Return (x, y) of the center of cell containing provided text 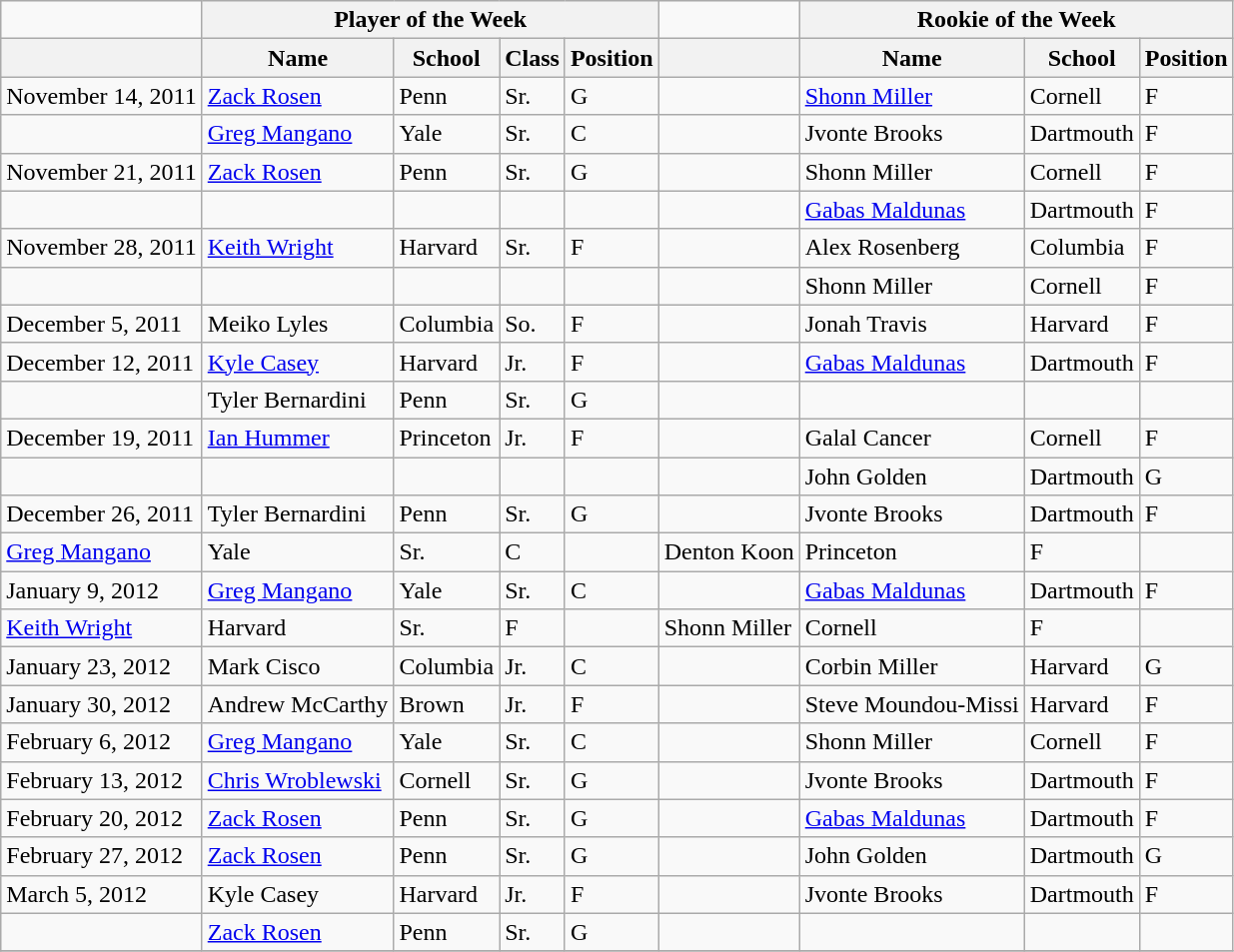
Rookie of the Week (1016, 20)
January 23, 2012 (102, 666)
Meiko Lyles (298, 324)
November 14, 2011 (102, 96)
Steve Moundou-Missi (911, 704)
January 9, 2012 (102, 590)
November 21, 2011 (102, 172)
January 30, 2012 (102, 704)
Mark Cisco (298, 666)
December 12, 2011 (102, 362)
February 20, 2012 (102, 818)
Denton Koon (729, 552)
Alex Rosenberg (911, 248)
Ian Hummer (298, 438)
February 6, 2012 (102, 742)
Galal Cancer (911, 438)
Corbin Miller (911, 666)
November 28, 2011 (102, 248)
December 26, 2011 (102, 514)
Jonah Travis (911, 324)
Class (533, 58)
March 5, 2012 (102, 894)
Player of the Week (430, 20)
Chris Wroblewski (298, 780)
December 19, 2011 (102, 438)
February 27, 2012 (102, 856)
February 13, 2012 (102, 780)
So. (533, 324)
December 5, 2011 (102, 324)
Brown (447, 704)
Andrew McCarthy (298, 704)
